Find where the given text appears and provide that cell's center as [x, y] coordinate. 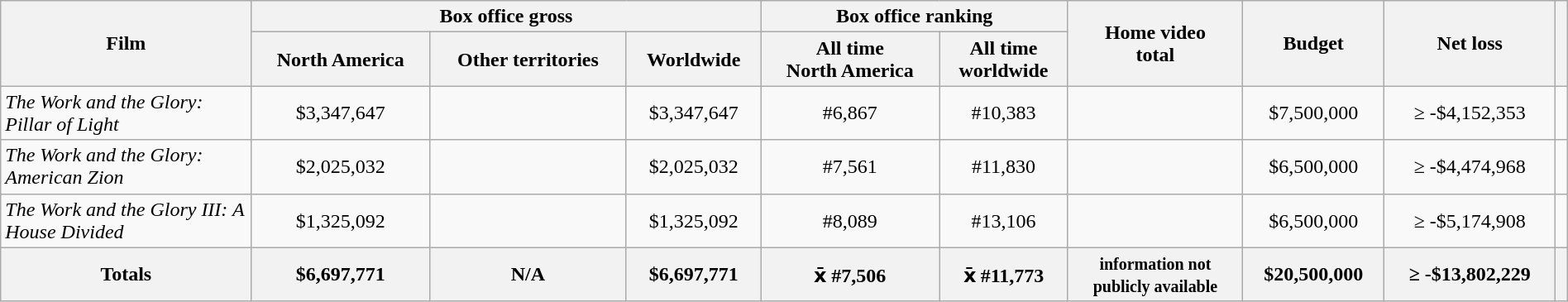
#10,383 [1004, 113]
$7,500,000 [1313, 113]
Totals [126, 275]
x̄ #11,773 [1004, 275]
Budget [1313, 43]
$20,500,000 [1313, 275]
North America [341, 60]
The Work and the Glory: American Zion [126, 167]
≥ -$4,152,353 [1470, 113]
Net loss [1470, 43]
#6,867 [850, 113]
Worldwide [693, 60]
≥ -$4,474,968 [1470, 167]
Box office gross [506, 17]
#11,830 [1004, 167]
≥ -$5,174,908 [1470, 220]
x̄ #7,506 [850, 275]
All time worldwide [1004, 60]
#8,089 [850, 220]
Other territories [528, 60]
#7,561 [850, 167]
Home video total [1154, 43]
The Work and the Glory III: A House Divided [126, 220]
≥ -$13,802,229 [1470, 275]
information not publicly available [1154, 275]
Box office ranking [915, 17]
N/A [528, 275]
#13,106 [1004, 220]
All time North America [850, 60]
The Work and the Glory: Pillar of Light [126, 113]
Film [126, 43]
